Capture the cell that displays the provided text and extract its (X, Y) central coordinate. 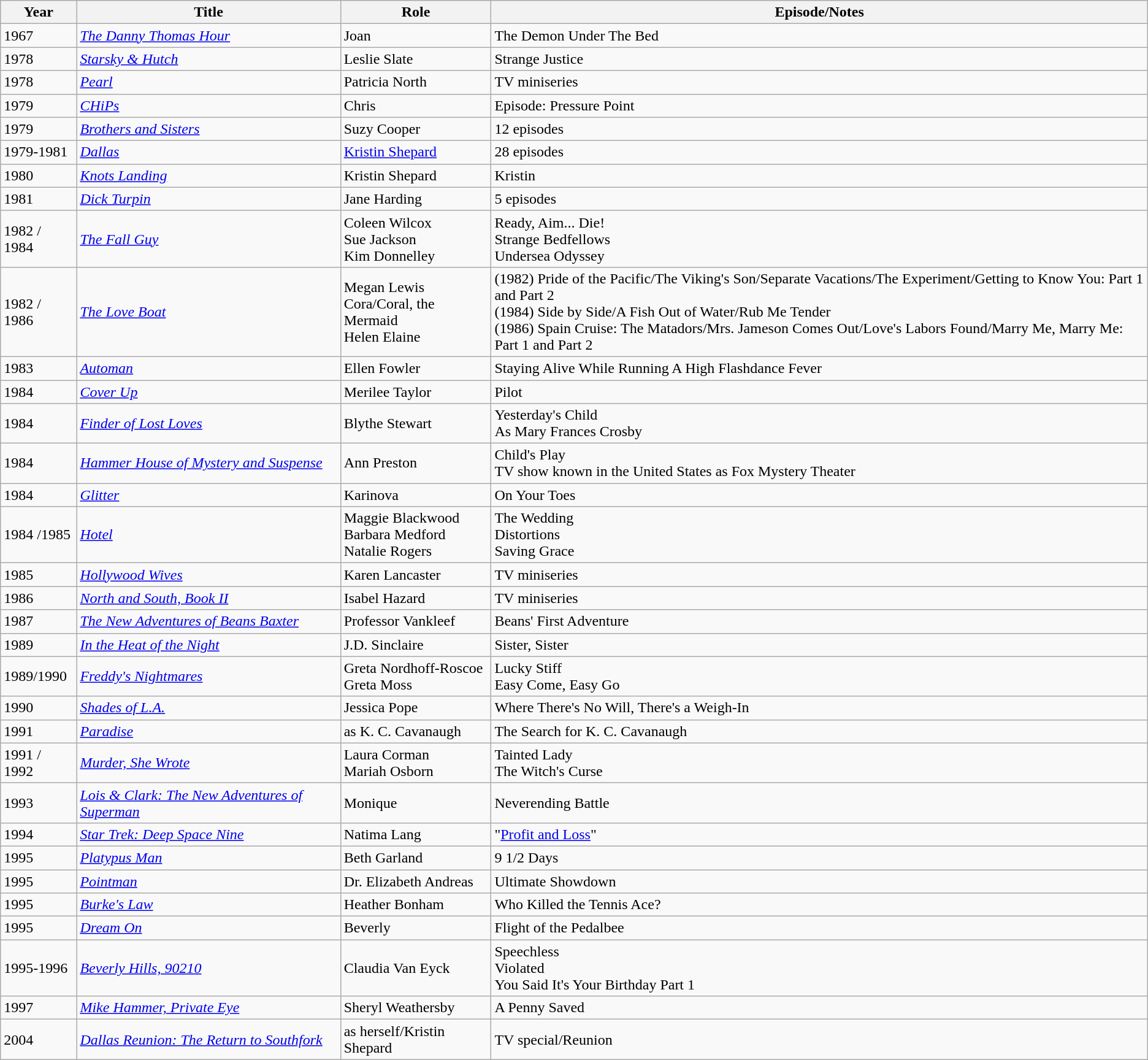
Yesterday's Child As Mary Frances Crosby (819, 423)
Lois & Clark: The New Adventures of Superman (209, 802)
Episode: Pressure Point (819, 106)
The Danny Thomas Hour (209, 36)
Patricia North (416, 82)
1990 (39, 708)
Knots Landing (209, 175)
TV special/Reunion (819, 1039)
1991 / 1992 (39, 763)
Title (209, 12)
Cover Up (209, 392)
Beverly (416, 928)
Staying Alive While Running A High Flashdance Fever (819, 368)
1982 / 1984 (39, 239)
Chris (416, 106)
Pearl (209, 82)
Professor Vankleef (416, 621)
Leslie Slate (416, 59)
Sister, Sister (819, 645)
Lucky Stiff Easy Come, Easy Go (819, 676)
On Your Toes (819, 495)
North and South, Book II (209, 598)
The Love Boat (209, 312)
1997 (39, 1008)
Hotel (209, 535)
Blythe Stewart (416, 423)
Claudia Van Eyck (416, 968)
Starsky & Hutch (209, 59)
The Search for K. C. Cavanaugh (819, 731)
J.D. Sinclaire (416, 645)
1989 (39, 645)
Dr. Elizabeth Andreas (416, 881)
1979-1981 (39, 152)
Dallas Reunion: The Return to Southfork (209, 1039)
1986 (39, 598)
Episode/Notes (819, 12)
The New Adventures of Beans Baxter (209, 621)
Child's Play TV show known in the United States as Fox Mystery Theater (819, 464)
Flight of the Pedalbee (819, 928)
1994 (39, 834)
1987 (39, 621)
Kristin (819, 175)
Automan (209, 368)
Isabel Hazard (416, 598)
In the Heat of the Night (209, 645)
Pilot (819, 392)
Where There's No Will, There's a Weigh-In (819, 708)
Star Trek: Deep Space Nine (209, 834)
1989/1990 (39, 676)
1995-1996 (39, 968)
Coleen Wilcox Sue Jackson Kim Donnelley (416, 239)
1980 (39, 175)
Hollywood Wives (209, 575)
Speechless ViolatedYou Said It's Your Birthday Part 1 (819, 968)
Beans' First Adventure (819, 621)
Merilee Taylor (416, 392)
1993 (39, 802)
Megan Lewis Cora/Coral, the Mermaid Helen Elaine (416, 312)
Joan (416, 36)
Ultimate Showdown (819, 881)
Laura Corman Mariah Osborn (416, 763)
Suzy Cooper (416, 129)
as herself/Kristin Shepard (416, 1039)
The Fall Guy (209, 239)
Role (416, 12)
1983 (39, 368)
1967 (39, 36)
Strange Justice (819, 59)
Paradise (209, 731)
Year (39, 12)
Platypus Man (209, 858)
12 episodes (819, 129)
1982 / 1986 (39, 312)
Karen Lancaster (416, 575)
Monique (416, 802)
Dallas (209, 152)
Sheryl Weathersby (416, 1008)
Tainted LadyThe Witch's Curse (819, 763)
The Wedding Distortions Saving Grace (819, 535)
A Penny Saved (819, 1008)
Burke's Law (209, 905)
Murder, She Wrote (209, 763)
Freddy's Nightmares (209, 676)
28 episodes (819, 152)
Hammer House of Mystery and Suspense (209, 464)
Ellen Fowler (416, 368)
Maggie Blackwood Barbara Medford Natalie Rogers (416, 535)
Beth Garland (416, 858)
Karinova (416, 495)
as K. C. Cavanaugh (416, 731)
Natima Lang (416, 834)
Jane Harding (416, 199)
Brothers and Sisters (209, 129)
Greta Nordhoff-Roscoe Greta Moss (416, 676)
1981 (39, 199)
Dream On (209, 928)
"Profit and Loss" (819, 834)
1984 /1985 (39, 535)
Beverly Hills, 90210 (209, 968)
Heather Bonham (416, 905)
Neverending Battle (819, 802)
Shades of L.A. (209, 708)
Ready, Aim... Die! Strange Bedfellows Undersea Odyssey (819, 239)
Who Killed the Tennis Ace? (819, 905)
Mike Hammer, Private Eye (209, 1008)
The Demon Under The Bed (819, 36)
CHiPs (209, 106)
Pointman (209, 881)
Jessica Pope (416, 708)
1985 (39, 575)
5 episodes (819, 199)
Finder of Lost Loves (209, 423)
1991 (39, 731)
9 1/2 Days (819, 858)
Dick Turpin (209, 199)
2004 (39, 1039)
Glitter (209, 495)
Ann Preston (416, 464)
